Output the (X, Y) coordinate of the center of the cell containing the given text.  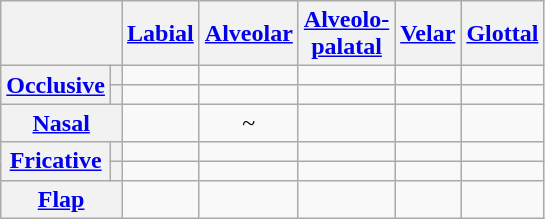
Glottal (502, 34)
Labial (161, 34)
Alveolar (248, 34)
Occlusive (56, 85)
Flap (62, 199)
Alveolo-palatal (346, 34)
Velar (428, 34)
~ (248, 123)
Fricative (56, 161)
Nasal (62, 123)
